Return [X, Y] of the center of cell containing provided text 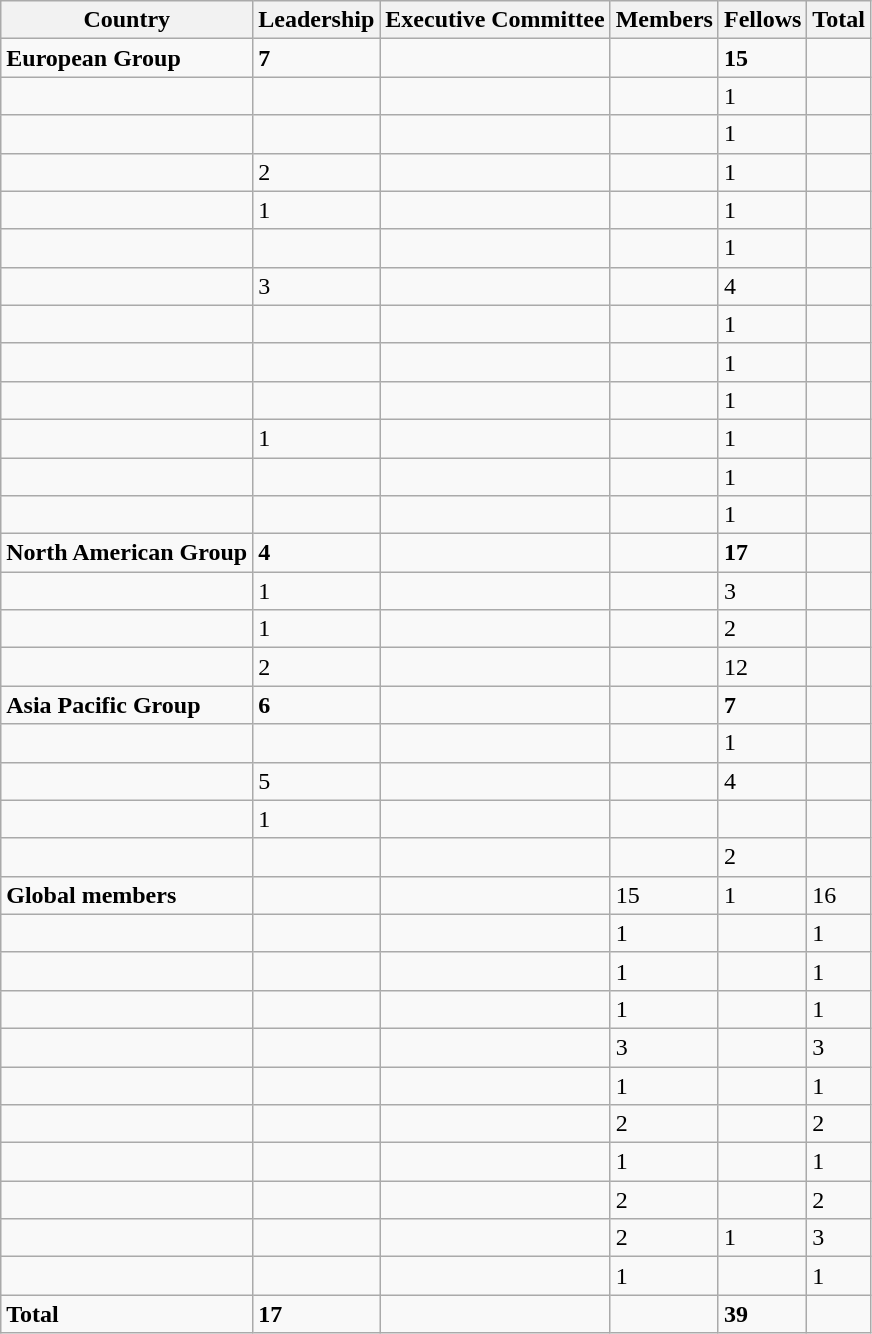
16 [839, 895]
Global members [127, 895]
Asia Pacific Group [127, 705]
European Group [127, 58]
Fellows [762, 20]
5 [316, 781]
6 [316, 705]
Executive Committee [495, 20]
Country [127, 20]
Members [664, 20]
39 [762, 1314]
North American Group [127, 553]
12 [762, 667]
Leadership [316, 20]
